Determine the [X, Y] coordinate at the center of the cell enclosing the given text.  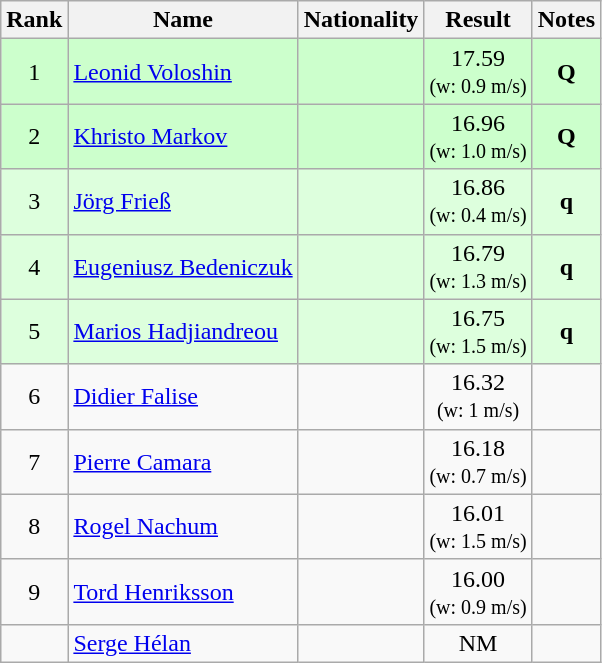
16.96(w: 1.0 m/s) [478, 136]
Marios Hadjiandreou [183, 332]
8 [34, 526]
Khristo Markov [183, 136]
9 [34, 592]
3 [34, 202]
6 [34, 396]
17.59(w: 0.9 m/s) [478, 72]
16.01(w: 1.5 m/s) [478, 526]
Nationality [361, 20]
16.86(w: 0.4 m/s) [478, 202]
4 [34, 266]
Jörg Frieß [183, 202]
Notes [566, 20]
Pierre Camara [183, 462]
7 [34, 462]
Tord Henriksson [183, 592]
16.18(w: 0.7 m/s) [478, 462]
16.32(w: 1 m/s) [478, 396]
Rank [34, 20]
Name [183, 20]
Eugeniusz Bedeniczuk [183, 266]
2 [34, 136]
1 [34, 72]
16.75(w: 1.5 m/s) [478, 332]
Rogel Nachum [183, 526]
Leonid Voloshin [183, 72]
Serge Hélan [183, 643]
16.79(w: 1.3 m/s) [478, 266]
Didier Falise [183, 396]
NM [478, 643]
Result [478, 20]
16.00(w: 0.9 m/s) [478, 592]
5 [34, 332]
